Pinpoint the cell where the given text exists, returning its (X, Y) midpoint coordinate. 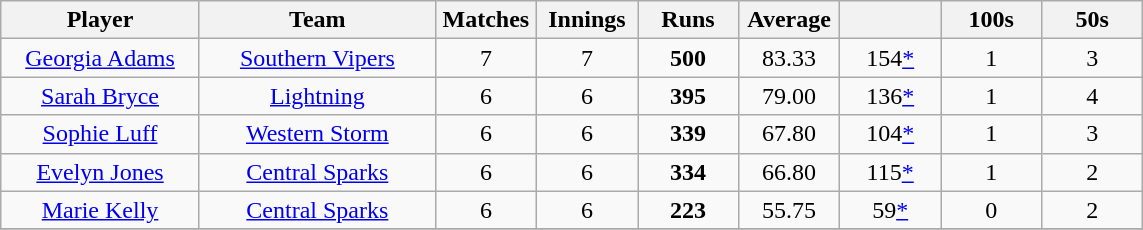
79.00 (790, 96)
67.80 (790, 134)
66.80 (790, 172)
223 (688, 210)
Southern Vipers (317, 58)
Lightning (317, 96)
Georgia Adams (100, 58)
334 (688, 172)
55.75 (790, 210)
154* (890, 58)
115* (890, 172)
Sophie Luff (100, 134)
Western Storm (317, 134)
Innings (586, 20)
0 (992, 210)
395 (688, 96)
59* (890, 210)
Evelyn Jones (100, 172)
Team (317, 20)
100s (992, 20)
83.33 (790, 58)
Player (100, 20)
Matches (486, 20)
Average (790, 20)
500 (688, 58)
339 (688, 134)
136* (890, 96)
50s (1092, 20)
Sarah Bryce (100, 96)
Runs (688, 20)
Marie Kelly (100, 210)
104* (890, 134)
4 (1092, 96)
